Detect which cell encompasses the target text, then output its (x, y) center coordinate. 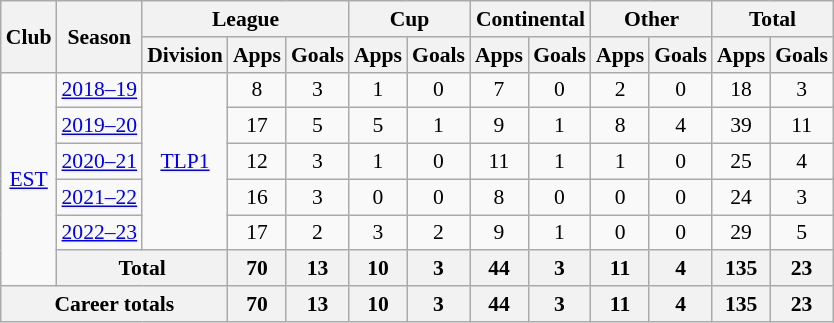
Division (185, 55)
24 (741, 197)
Club (29, 36)
League (246, 19)
2019–20 (99, 126)
Other (652, 19)
Continental (530, 19)
18 (741, 90)
39 (741, 126)
2020–21 (99, 162)
Season (99, 36)
7 (499, 90)
2022–23 (99, 233)
12 (257, 162)
EST (29, 179)
Career totals (114, 304)
16 (257, 197)
29 (741, 233)
25 (741, 162)
TLP1 (185, 161)
2018–19 (99, 90)
Cup (410, 19)
2021–22 (99, 197)
